Determine the (X, Y) coordinate at the center of the cell enclosing the given text.  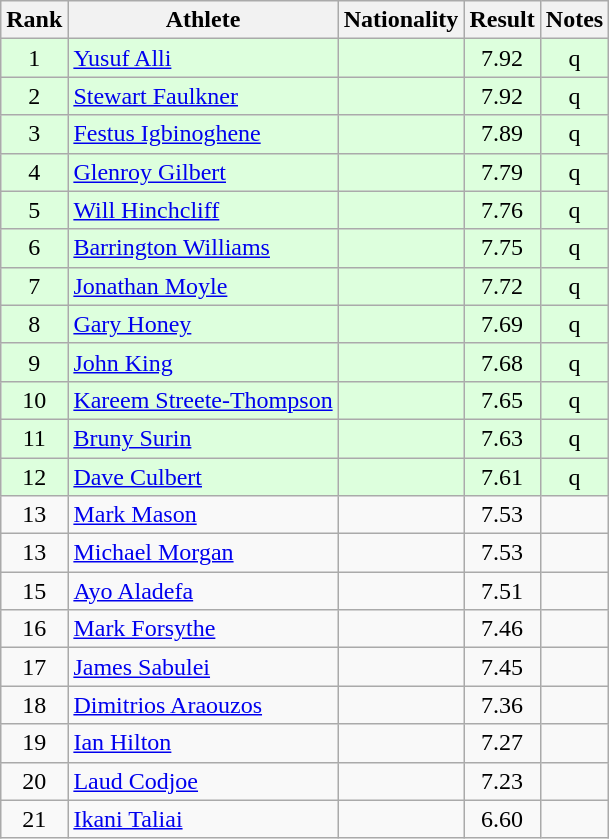
19 (34, 743)
Jonathan Moyle (203, 286)
7.75 (502, 248)
Gary Honey (203, 324)
Bruny Surin (203, 438)
9 (34, 362)
John King (203, 362)
6.60 (502, 819)
7.72 (502, 286)
Yusuf Alli (203, 58)
7.69 (502, 324)
Mark Mason (203, 515)
8 (34, 324)
7.36 (502, 705)
Michael Morgan (203, 553)
7.63 (502, 438)
Festus Igbinoghene (203, 134)
10 (34, 400)
15 (34, 591)
18 (34, 705)
7.23 (502, 781)
7.79 (502, 172)
12 (34, 477)
Result (502, 20)
Dave Culbert (203, 477)
Will Hinchcliff (203, 210)
20 (34, 781)
7.51 (502, 591)
Kareem Streete-Thompson (203, 400)
5 (34, 210)
7.76 (502, 210)
16 (34, 629)
7.68 (502, 362)
Rank (34, 20)
Ian Hilton (203, 743)
2 (34, 96)
James Sabulei (203, 667)
7.27 (502, 743)
7.46 (502, 629)
Athlete (203, 20)
17 (34, 667)
1 (34, 58)
6 (34, 248)
3 (34, 134)
Glenroy Gilbert (203, 172)
Barrington Williams (203, 248)
7.45 (502, 667)
21 (34, 819)
Ikani Taliai (203, 819)
Laud Codjoe (203, 781)
Dimitrios Araouzos (203, 705)
4 (34, 172)
11 (34, 438)
Notes (574, 20)
Mark Forsythe (203, 629)
7.61 (502, 477)
7.65 (502, 400)
Stewart Faulkner (203, 96)
7.89 (502, 134)
Ayo Aladefa (203, 591)
Nationality (401, 20)
7 (34, 286)
